Find where the given text appears and provide that cell's center as (X, Y) coordinate. 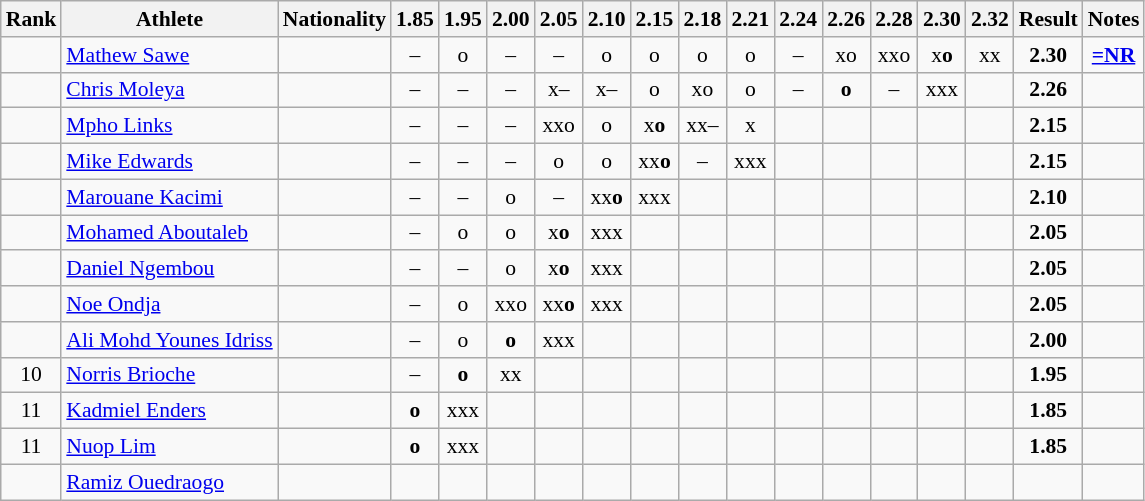
10 (32, 375)
Norris Brioche (169, 375)
Mathew Sawe (169, 55)
2.24 (798, 19)
2.18 (702, 19)
xx– (702, 126)
x (750, 126)
Rank (32, 19)
=NR (1114, 55)
2.21 (750, 19)
Mpho Links (169, 126)
Ali Mohd Younes Idriss (169, 340)
Nationality (334, 19)
Nuop Lim (169, 447)
Result (1048, 19)
Mohamed Aboutaleb (169, 233)
Athlete (169, 19)
Mike Edwards (169, 162)
2.32 (990, 19)
Ramiz Ouedraogo (169, 482)
Noe Ondja (169, 304)
Daniel Ngembou (169, 269)
Notes (1114, 19)
2.28 (894, 19)
Marouane Kacimi (169, 197)
Kadmiel Enders (169, 411)
Chris Moleya (169, 90)
